Find where the given text appears and provide that cell's center as [X, Y] coordinate. 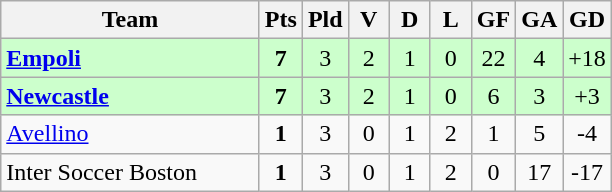
Team [130, 20]
Inter Soccer Boston [130, 172]
Pts [280, 20]
Newcastle [130, 96]
V [368, 20]
Pld [325, 20]
Empoli [130, 58]
22 [493, 58]
GA [540, 20]
Avellino [130, 134]
GD [588, 20]
5 [540, 134]
D [410, 20]
+3 [588, 96]
-17 [588, 172]
GF [493, 20]
6 [493, 96]
-4 [588, 134]
17 [540, 172]
L [450, 20]
4 [540, 58]
+18 [588, 58]
